From the cell containing the given text, extract its center point as (x, y) coordinate. 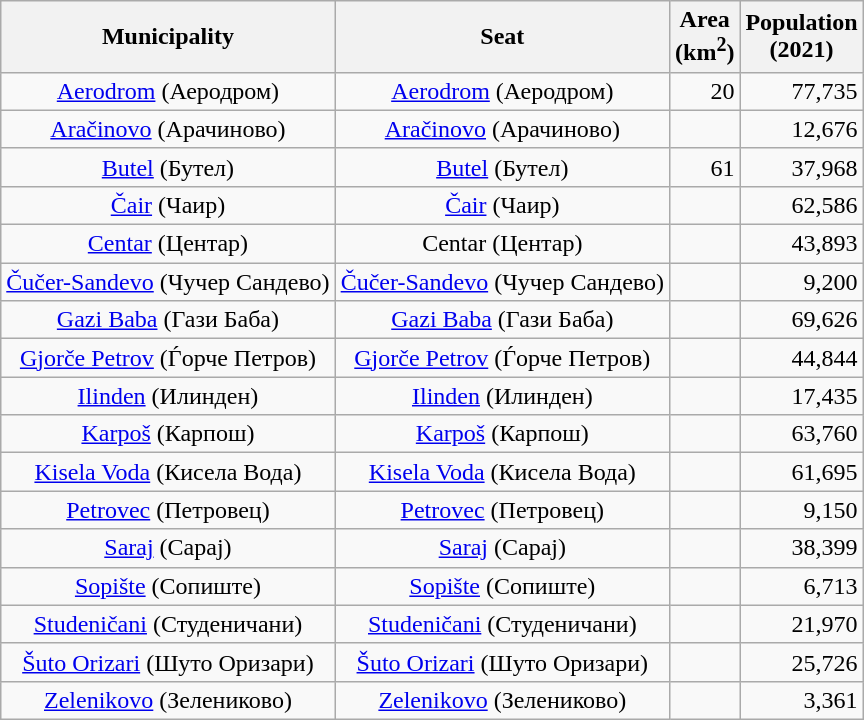
69,626 (802, 320)
61 (705, 167)
63,760 (802, 434)
Municipality (168, 37)
62,586 (802, 205)
37,968 (802, 167)
Population(2021) (802, 37)
Area(km2) (705, 37)
6,713 (802, 586)
21,970 (802, 624)
3,361 (802, 700)
43,893 (802, 244)
77,735 (802, 91)
61,695 (802, 472)
38,399 (802, 548)
9,150 (802, 510)
Seat (502, 37)
12,676 (802, 129)
20 (705, 91)
25,726 (802, 662)
17,435 (802, 396)
9,200 (802, 282)
44,844 (802, 358)
